Find where the given text appears and provide that cell's center as [X, Y] coordinate. 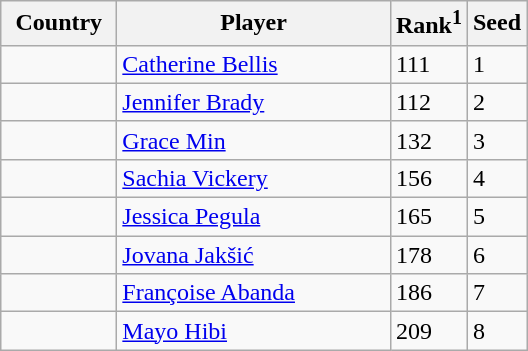
4 [496, 178]
111 [428, 64]
6 [496, 255]
178 [428, 255]
Player [254, 24]
Jovana Jakšić [254, 255]
Mayo Hibi [254, 331]
132 [428, 140]
165 [428, 217]
7 [496, 293]
186 [428, 293]
Jennifer Brady [254, 102]
2 [496, 102]
Seed [496, 24]
3 [496, 140]
209 [428, 331]
156 [428, 178]
5 [496, 217]
Sachia Vickery [254, 178]
Catherine Bellis [254, 64]
112 [428, 102]
8 [496, 331]
Françoise Abanda [254, 293]
Jessica Pegula [254, 217]
1 [496, 64]
Grace Min [254, 140]
Rank1 [428, 24]
Country [59, 24]
